Detect which cell encompasses the target text, then output its (x, y) center coordinate. 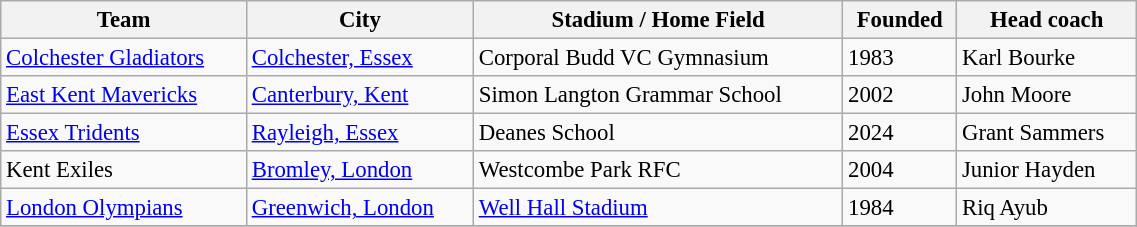
Colchester Gladiators (124, 58)
John Moore (1047, 95)
Simon Langton Grammar School (658, 95)
Kent Exiles (124, 170)
Grant Sammers (1047, 133)
Colchester, Essex (360, 58)
London Olympians (124, 208)
Stadium / Home Field (658, 20)
Founded (900, 20)
Deanes School (658, 133)
2004 (900, 170)
1984 (900, 208)
1983 (900, 58)
Corporal Budd VC Gymnasium (658, 58)
Karl Bourke (1047, 58)
Junior Hayden (1047, 170)
Rayleigh, Essex (360, 133)
Westcombe Park RFC (658, 170)
2002 (900, 95)
Team (124, 20)
Head coach (1047, 20)
Well Hall Stadium (658, 208)
Riq Ayub (1047, 208)
East Kent Mavericks (124, 95)
Essex Tridents (124, 133)
Bromley, London (360, 170)
Greenwich, London (360, 208)
Canterbury, Kent (360, 95)
City (360, 20)
2024 (900, 133)
